Return (x, y) of the center of cell containing provided text 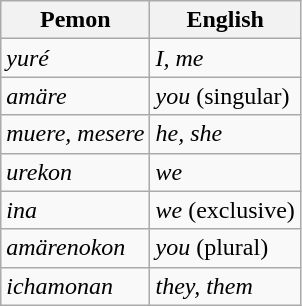
we (exclusive) (225, 210)
English (225, 20)
he, she (225, 134)
they, them (225, 286)
Pemon (76, 20)
yuré (76, 58)
you (plural) (225, 248)
ichamonan (76, 286)
urekon (76, 172)
muere, mesere (76, 134)
amärenokon (76, 248)
you (singular) (225, 96)
amäre (76, 96)
we (225, 172)
I, me (225, 58)
ina (76, 210)
